Determine the [x, y] coordinate at the center of the cell enclosing the given text.  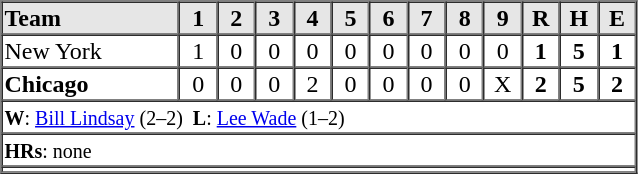
X [503, 84]
H [579, 18]
R [541, 18]
Chicago [91, 84]
8 [465, 18]
6 [388, 18]
New York [91, 50]
W: Bill Lindsay (2–2) L: Lee Wade (1–2) [319, 116]
7 [427, 18]
E [617, 18]
3 [274, 18]
4 [312, 18]
Team [91, 18]
9 [503, 18]
HRs: none [319, 150]
